Identify which cell holds the provided text, then report its [x, y] central coordinate. 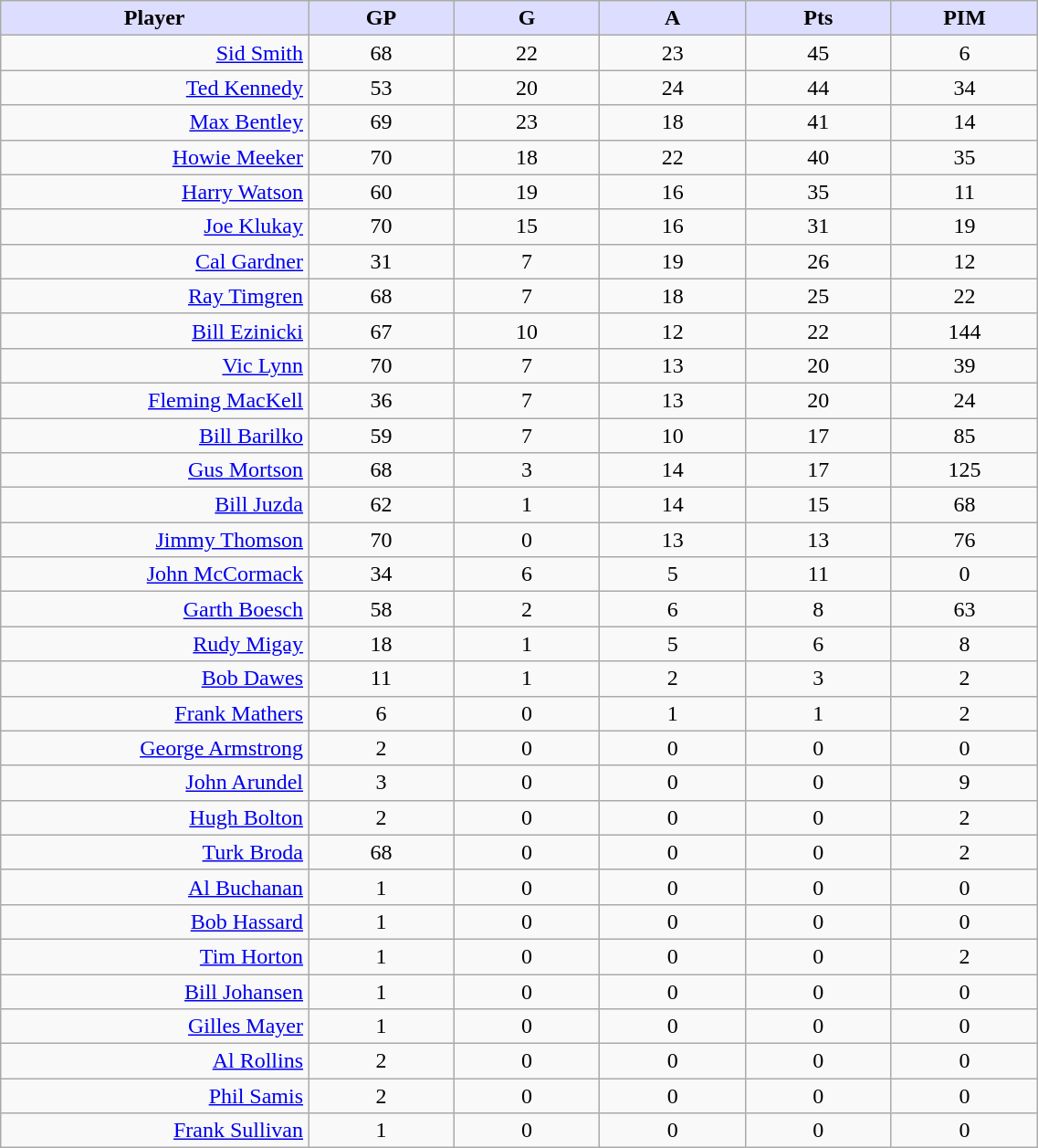
Bob Hassard [155, 922]
Pts [819, 18]
67 [382, 331]
Bill Ezinicki [155, 331]
Max Bentley [155, 122]
Howie Meeker [155, 157]
Joe Klukay [155, 226]
9 [964, 783]
39 [964, 365]
Jimmy Thomson [155, 540]
Ray Timgren [155, 296]
Vic Lynn [155, 365]
62 [382, 505]
Tim Horton [155, 956]
53 [382, 88]
85 [964, 436]
36 [382, 400]
Rudy Migay [155, 644]
69 [382, 122]
Al Rollins [155, 1061]
59 [382, 436]
John Arundel [155, 783]
26 [819, 261]
Turk Broda [155, 852]
A [673, 18]
Player [155, 18]
125 [964, 470]
Harry Watson [155, 192]
Fleming MacKell [155, 400]
144 [964, 331]
PIM [964, 18]
Al Buchanan [155, 887]
Phil Samis [155, 1096]
GP [382, 18]
Bill Juzda [155, 505]
25 [819, 296]
63 [964, 609]
Sid Smith [155, 53]
Bill Johansen [155, 991]
Ted Kennedy [155, 88]
Cal Gardner [155, 261]
Bob Dawes [155, 679]
G [527, 18]
John McCormack [155, 574]
Gus Mortson [155, 470]
45 [819, 53]
60 [382, 192]
40 [819, 157]
Garth Boesch [155, 609]
Gilles Mayer [155, 1027]
Frank Mathers [155, 713]
Hugh Bolton [155, 817]
Bill Barilko [155, 436]
44 [819, 88]
George Armstrong [155, 748]
Frank Sullivan [155, 1131]
41 [819, 122]
76 [964, 540]
58 [382, 609]
